From the cell containing the given text, extract its center point as [X, Y] coordinate. 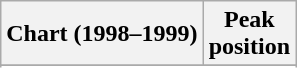
Chart (1998–1999) [102, 34]
Peakposition [249, 34]
